From the cell containing the given text, extract its center point as [X, Y] coordinate. 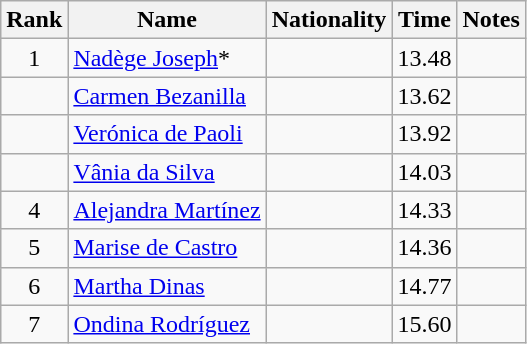
1 [34, 58]
14.33 [424, 210]
Verónica de Paoli [167, 134]
7 [34, 324]
14.77 [424, 286]
Nationality [329, 20]
14.03 [424, 172]
Carmen Bezanilla [167, 96]
Martha Dinas [167, 286]
15.60 [424, 324]
13.48 [424, 58]
Ondina Rodríguez [167, 324]
Alejandra Martínez [167, 210]
Notes [491, 20]
Name [167, 20]
4 [34, 210]
Rank [34, 20]
Time [424, 20]
Nadège Joseph* [167, 58]
14.36 [424, 248]
6 [34, 286]
13.92 [424, 134]
Vânia da Silva [167, 172]
Marise de Castro [167, 248]
5 [34, 248]
13.62 [424, 96]
